From the cell containing the given text, extract its center point as (X, Y) coordinate. 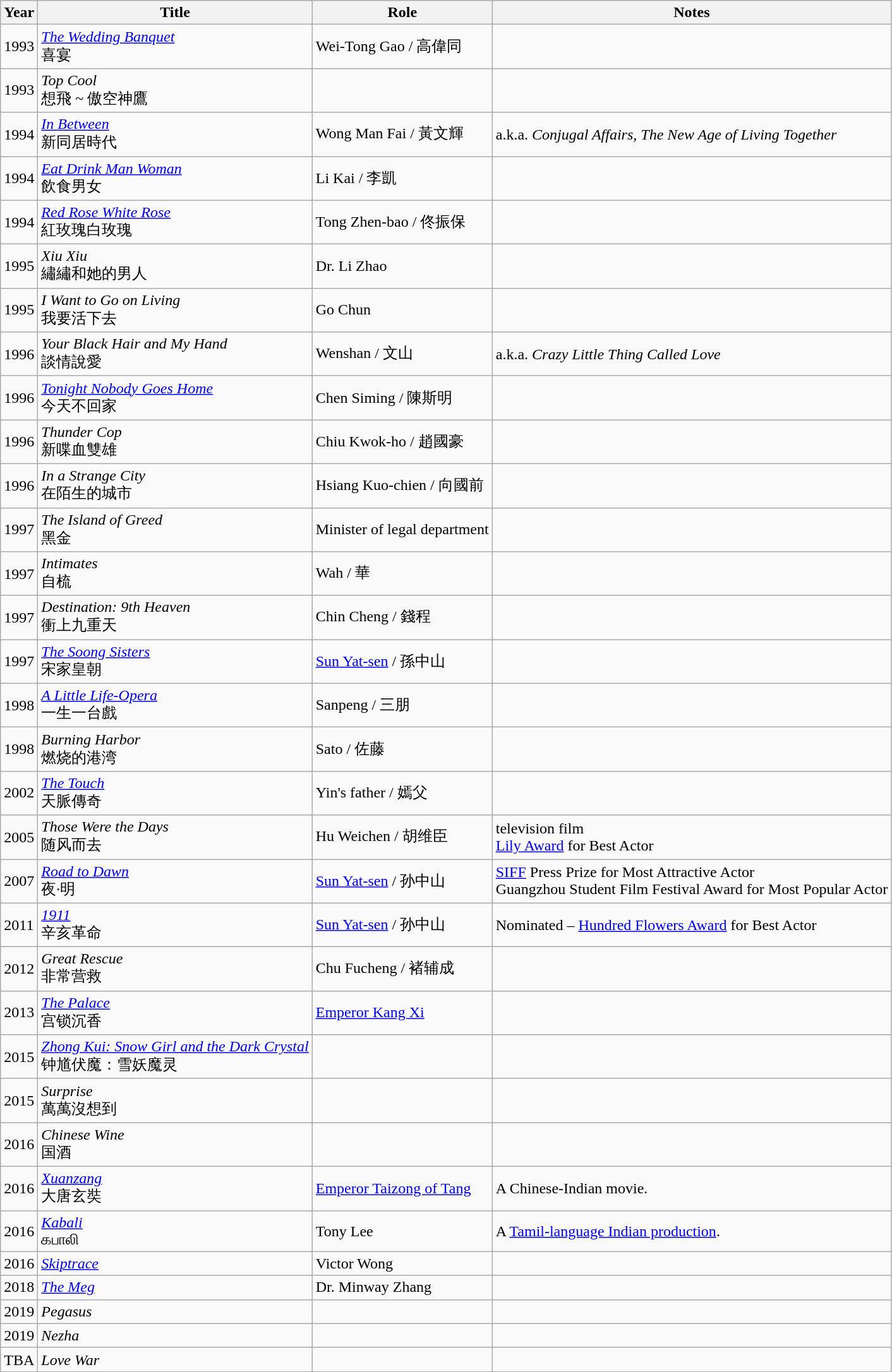
Role (402, 13)
Minister of legal department (402, 530)
2013 (19, 1013)
Eat Drink Man Woman飲食男女 (175, 179)
The Soong Sisters宋家皇朝 (175, 662)
A Chinese-Indian movie. (691, 1188)
In Between新同居時代 (175, 134)
Dr. Li Zhao (402, 266)
Chen Siming / 陳斯明 (402, 398)
Yin's father / 嫣父 (402, 793)
I Want to Go on Living我要活下去 (175, 310)
Wah / 華 (402, 574)
The Meg (175, 1287)
Go Chun (402, 310)
a.k.a. Conjugal Affairs, The New Age of Living Together (691, 134)
The Palace宫锁沉香 (175, 1013)
Emperor Taizong of Tang (402, 1188)
2018 (19, 1287)
Nominated – Hundred Flowers Award for Best Actor (691, 925)
Road to Dawn夜·明 (175, 881)
Tonight Nobody Goes Home今天不回家 (175, 398)
Thunder Cop新喋血雙雄 (175, 442)
Great Rescue非常营救 (175, 969)
2012 (19, 969)
Wong Man Fai / 黃文輝 (402, 134)
2002 (19, 793)
A Little Life-Opera一生一台戲 (175, 705)
Emperor Kang Xi (402, 1013)
Chin Cheng / 錢程 (402, 617)
Title (175, 13)
Sun Yat-sen / 孫中山 (402, 662)
television filmLily Award for Best Actor (691, 837)
Destination: 9th Heaven衝上九重天 (175, 617)
Li Kai / 李凱 (402, 179)
Dr. Minway Zhang (402, 1287)
Chiu Kwok-ho / 趙國豪 (402, 442)
Pegasus (175, 1311)
Chinese Wine 国酒 (175, 1145)
Burning Harbor燃烧的港湾 (175, 749)
Your Black Hair and My Hand談情說愛 (175, 354)
a.k.a. Crazy Little Thing Called Love (691, 354)
Notes (691, 13)
A Tamil-language Indian production. (691, 1231)
The Wedding Banquet喜宴 (175, 47)
Red Rose White Rose紅玫瑰白玫瑰 (175, 222)
Top Cool想飛 ~ 傲空神鷹 (175, 90)
Tong Zhen-bao / 佟振保 (402, 222)
Year (19, 13)
Tony Lee (402, 1231)
Zhong Kui: Snow Girl and the Dark Crystal 钟馗伏魔：雪妖魔灵 (175, 1057)
Sanpeng / 三朋 (402, 705)
The Island of Greed黑金 (175, 530)
2005 (19, 837)
Victor Wong (402, 1263)
Hsiang Kuo-chien / 向國前 (402, 486)
Xiu Xiu繡繡和她的男人 (175, 266)
Hu Weichen / 胡维臣 (402, 837)
Wei-Tong Gao / 高偉同 (402, 47)
Intimates自梳 (175, 574)
Skiptrace (175, 1263)
Sato / 佐藤 (402, 749)
Wenshan / 文山 (402, 354)
Xuanzang大唐玄奘 (175, 1188)
Nezha (175, 1335)
2007 (19, 881)
In a Strange City在陌生的城市 (175, 486)
The Touch天脈傳奇 (175, 793)
Love War (175, 1359)
2011 (19, 925)
Chu Fucheng / 褚辅成 (402, 969)
TBA (19, 1359)
SIFF Press Prize for Most Attractive ActorGuangzhou Student Film Festival Award for Most Popular Actor (691, 881)
Surprise 萬萬沒想到 (175, 1101)
Those Were the Days随风而去 (175, 837)
1911辛亥革命 (175, 925)
Kabali கபாலி (175, 1231)
